Capture the cell that displays the provided text and extract its [X, Y] central coordinate. 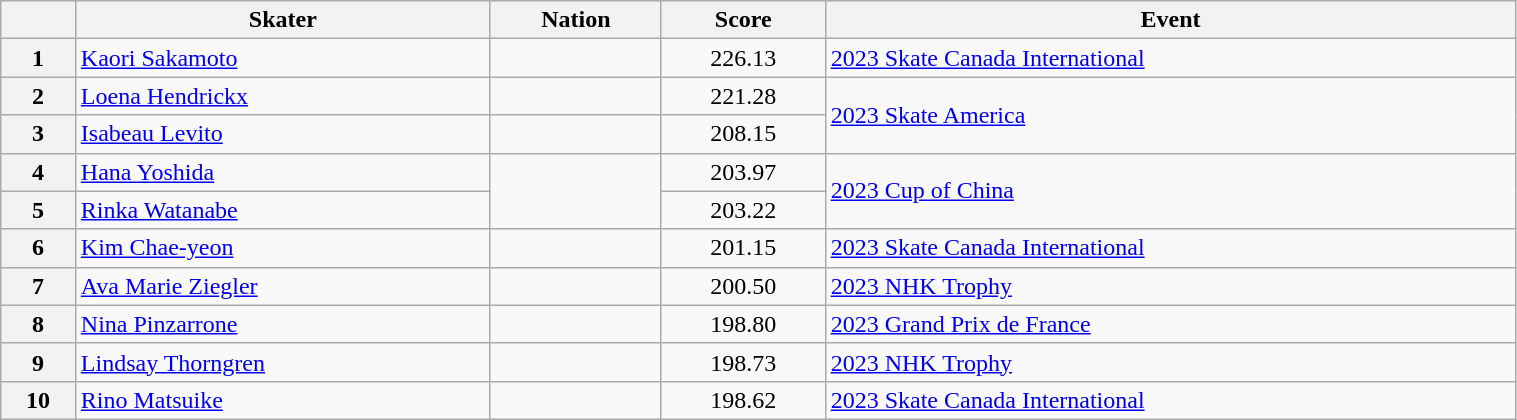
2023 Grand Prix de France [1170, 324]
Kaori Sakamoto [282, 58]
1 [38, 58]
Isabeau Levito [282, 134]
5 [38, 210]
Nina Pinzarrone [282, 324]
198.62 [743, 400]
Kim Chae-yeon [282, 248]
203.97 [743, 172]
Rino Matsuike [282, 400]
Event [1170, 20]
9 [38, 362]
2023 Skate America [1170, 115]
6 [38, 248]
Skater [282, 20]
198.80 [743, 324]
Score [743, 20]
Lindsay Thorngren [282, 362]
208.15 [743, 134]
7 [38, 286]
Loena Hendrickx [282, 96]
10 [38, 400]
221.28 [743, 96]
2 [38, 96]
200.50 [743, 286]
198.73 [743, 362]
203.22 [743, 210]
2023 Cup of China [1170, 191]
4 [38, 172]
Ava Marie Ziegler [282, 286]
226.13 [743, 58]
3 [38, 134]
Nation [576, 20]
201.15 [743, 248]
Hana Yoshida [282, 172]
8 [38, 324]
Rinka Watanabe [282, 210]
